Search for the cell housing the specified text and yield its (x, y) center coordinate. 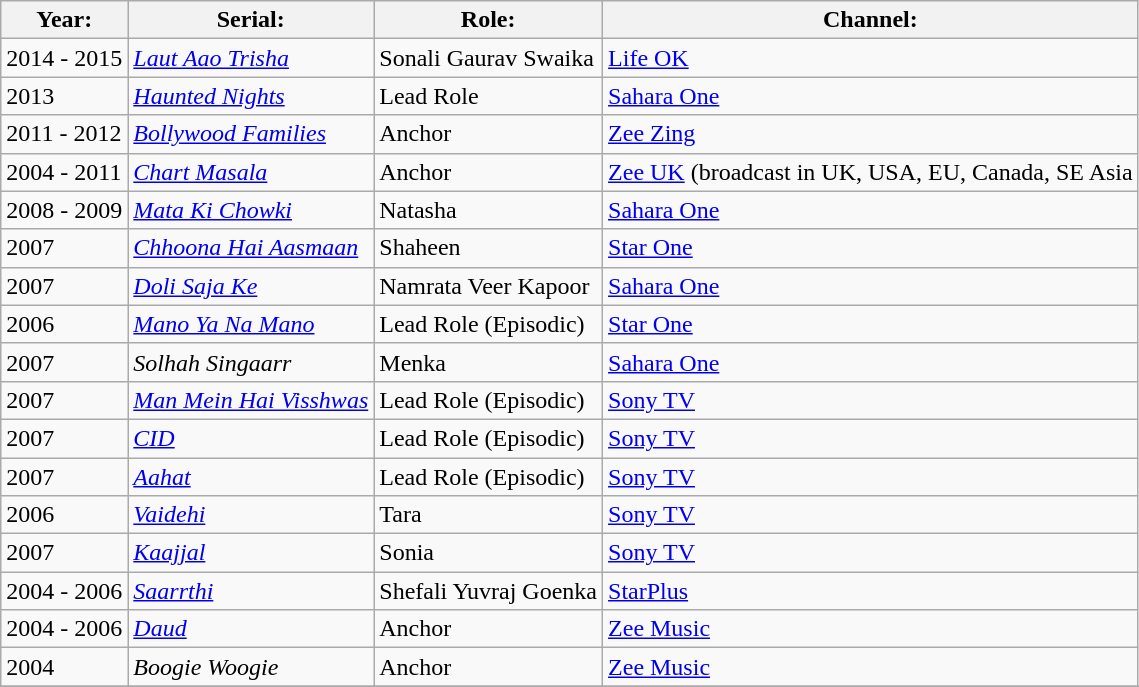
Serial: (251, 20)
Tara (488, 515)
Shaheen (488, 248)
Menka (488, 362)
Mano Ya Na Mano (251, 324)
Bollywood Families (251, 134)
Doli Saja Ke (251, 286)
2008 - 2009 (64, 210)
Namrata Veer Kapoor (488, 286)
Boogie Woogie (251, 667)
Zee Zing (871, 134)
2004 - 2011 (64, 172)
StarPlus (871, 591)
Zee UK (broadcast in UK, USA, EU, Canada, SE Asia (871, 172)
Mata Ki Chowki (251, 210)
Shefali Yuvraj Goenka (488, 591)
Natasha (488, 210)
Laut Aao Trisha (251, 58)
2013 (64, 96)
2014 - 2015 (64, 58)
2004 (64, 667)
Sonali Gaurav Swaika (488, 58)
Daud (251, 629)
Channel: (871, 20)
Sonia (488, 553)
Year: (64, 20)
Lead Role (488, 96)
2011 - 2012 (64, 134)
Kaajjal (251, 553)
Saarrthi (251, 591)
Solhah Singaarr (251, 362)
Haunted Nights (251, 96)
Chhoona Hai Aasmaan (251, 248)
Role: (488, 20)
Chart Masala (251, 172)
Life OK (871, 58)
CID (251, 438)
Man Mein Hai Visshwas (251, 400)
Vaidehi (251, 515)
Aahat (251, 477)
